Locate the cell with the specified text and output its [X, Y] center coordinate. 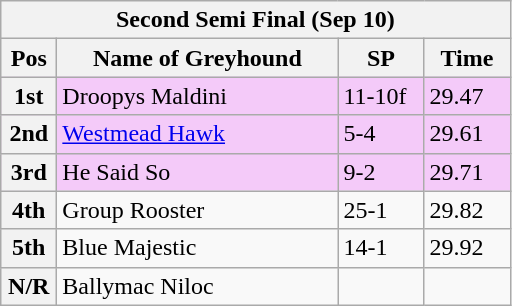
25-1 [381, 210]
Group Rooster [198, 210]
Name of Greyhound [198, 58]
4th [29, 210]
5th [29, 248]
14-1 [381, 248]
SP [381, 58]
11-10f [381, 96]
29.47 [467, 96]
He Said So [198, 172]
29.92 [467, 248]
3rd [29, 172]
Pos [29, 58]
29.71 [467, 172]
1st [29, 96]
Time [467, 58]
Droopys Maldini [198, 96]
29.61 [467, 134]
5-4 [381, 134]
Ballymac Niloc [198, 286]
2nd [29, 134]
Second Semi Final (Sep 10) [256, 20]
29.82 [467, 210]
9-2 [381, 172]
N/R [29, 286]
Blue Majestic [198, 248]
Westmead Hawk [198, 134]
